Scan for the cell matching the given text and deliver its [x, y] coordinate at center. 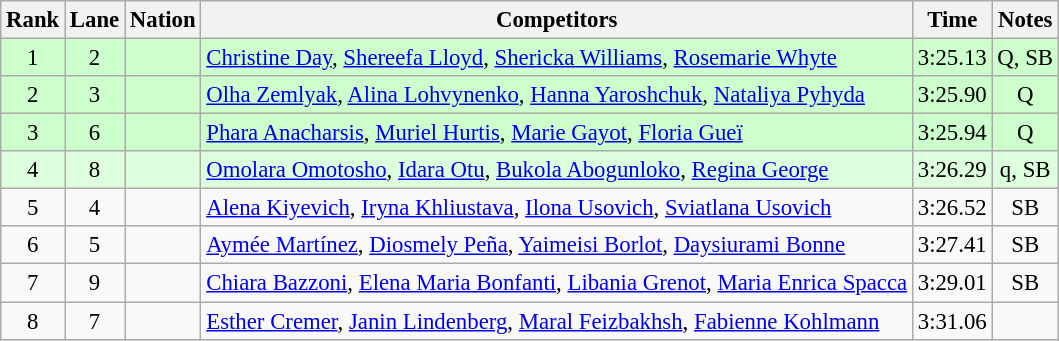
3:25.13 [952, 58]
Phara Anacharsis, Muriel Hurtis, Marie Gayot, Floria Gueï [556, 133]
3:29.01 [952, 283]
Time [952, 20]
3:26.29 [952, 170]
3:25.90 [952, 95]
Olha Zemlyak, Alina Lohvynenko, Hanna Yaroshchuk, Nataliya Pyhyda [556, 95]
Nation [163, 20]
Lane [95, 20]
q, SB [1025, 170]
3:27.41 [952, 245]
3:25.94 [952, 133]
Q, SB [1025, 58]
Notes [1025, 20]
3:26.52 [952, 208]
Alena Kiyevich, Iryna Khliustava, Ilona Usovich, Sviatlana Usovich [556, 208]
Chiara Bazzoni, Elena Maria Bonfanti, Libania Grenot, Maria Enrica Spacca [556, 283]
Esther Cremer, Janin Lindenberg, Maral Feizbakhsh, Fabienne Kohlmann [556, 321]
3:31.06 [952, 321]
Omolara Omotosho, Idara Otu, Bukola Abogunloko, Regina George [556, 170]
Aymée Martínez, Diosmely Peña, Yaimeisi Borlot, Daysiurami Bonne [556, 245]
Christine Day, Shereefa Lloyd, Shericka Williams, Rosemarie Whyte [556, 58]
Rank [33, 20]
1 [33, 58]
Competitors [556, 20]
9 [95, 283]
